Capture the cell that displays the provided text and extract its (X, Y) central coordinate. 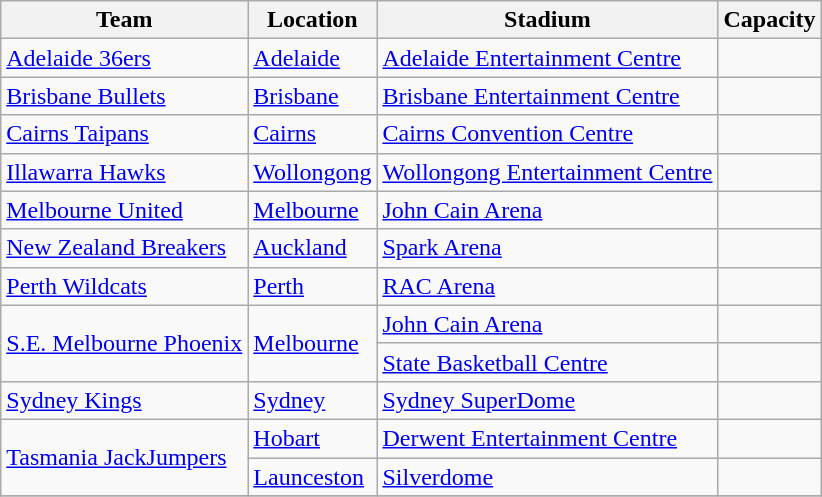
Adelaide (312, 58)
State Basketball Centre (548, 362)
Team (124, 20)
Illawarra Hawks (124, 172)
Derwent Entertainment Centre (548, 438)
Launceston (312, 477)
Melbourne United (124, 210)
Auckland (312, 248)
Silverdome (548, 477)
Cairns Taipans (124, 134)
Sydney SuperDome (548, 400)
Tasmania JackJumpers (124, 457)
Location (312, 20)
Perth Wildcats (124, 286)
Brisbane (312, 96)
Adelaide Entertainment Centre (548, 58)
Spark Arena (548, 248)
Cairns Convention Centre (548, 134)
S.E. Melbourne Phoenix (124, 343)
Sydney (312, 400)
Brisbane Entertainment Centre (548, 96)
Adelaide 36ers (124, 58)
Wollongong Entertainment Centre (548, 172)
Hobart (312, 438)
Brisbane Bullets (124, 96)
Wollongong (312, 172)
Perth (312, 286)
Capacity (770, 20)
Sydney Kings (124, 400)
Stadium (548, 20)
RAC Arena (548, 286)
New Zealand Breakers (124, 248)
Cairns (312, 134)
